Extract the (X, Y) coordinate from the center of the cell holding the provided text.  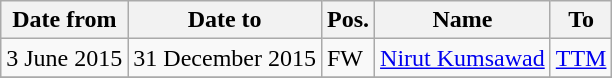
TTM (581, 58)
Date from (64, 20)
Name (463, 20)
31 December 2015 (225, 58)
3 June 2015 (64, 58)
To (581, 20)
Nirut Kumsawad (463, 58)
FW (348, 58)
Pos. (348, 20)
Date to (225, 20)
